Output the [x, y] coordinate of the center of the cell containing the given text.  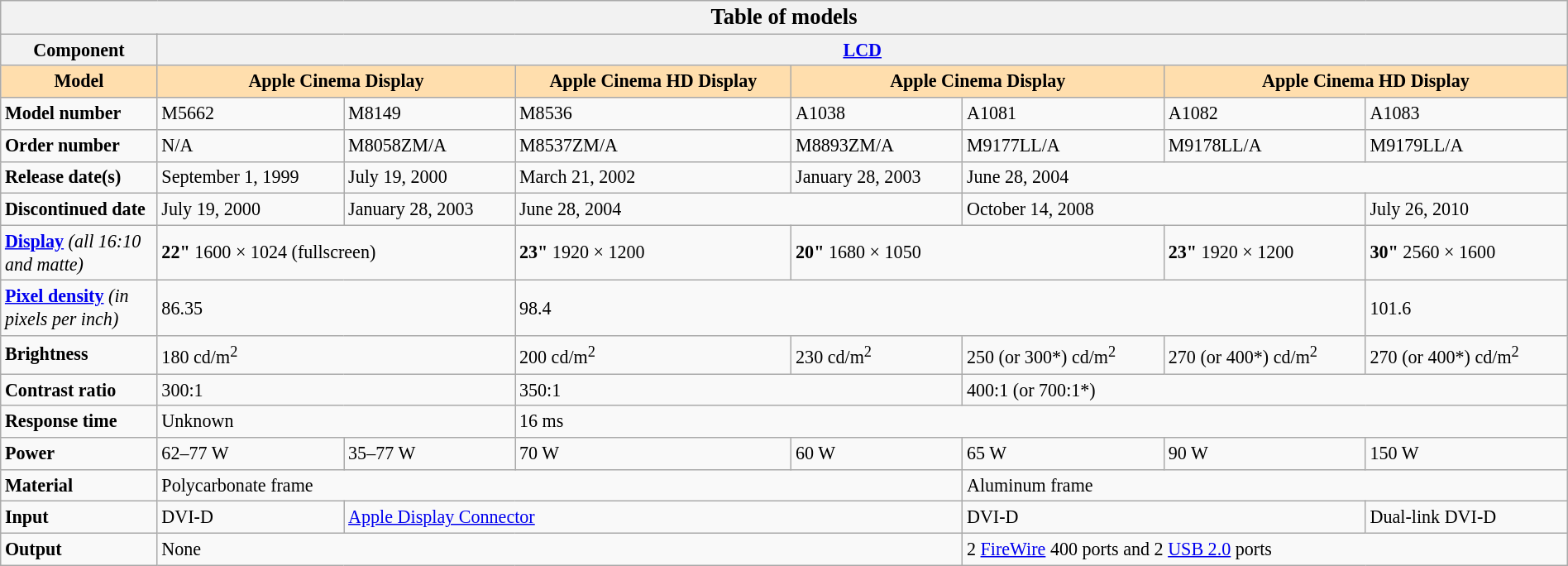
70 W [653, 453]
30" 2560 × 1600 [1466, 253]
A1082 [1265, 114]
22" 1600 × 1024 (fullscreen) [336, 253]
150 W [1466, 453]
M8537ZM/A [653, 146]
Contrast ratio [79, 389]
Input [79, 518]
M8149 [430, 114]
LCD [862, 50]
M9177LL/A [1064, 146]
M8058ZM/A [430, 146]
Model number [79, 114]
A1081 [1064, 114]
Power [79, 453]
180 cd/m2 [336, 354]
101.6 [1466, 308]
Order number [79, 146]
20" 1680 × 1050 [978, 253]
60 W [877, 453]
Pixel density (in pixels per inch) [79, 308]
Unknown [336, 422]
M9179LL/A [1466, 146]
2 FireWire 400 ports and 2 USB 2.0 ports [1265, 549]
Output [79, 549]
July 26, 2010 [1466, 209]
86.35 [336, 308]
Dual-link DVI-D [1466, 518]
Apple Display Connector [653, 518]
Response time [79, 422]
400:1 (or 700:1*) [1265, 389]
Release date(s) [79, 177]
90 W [1265, 453]
35–77 W [430, 453]
65 W [1064, 453]
March 21, 2002 [653, 177]
Component [79, 50]
Polycarbonate frame [560, 485]
Table of models [784, 17]
M5662 [251, 114]
October 14, 2008 [1164, 209]
A1083 [1466, 114]
350:1 [739, 389]
M8536 [653, 114]
M9178LL/A [1265, 146]
September 1, 1999 [251, 177]
M8893ZM/A [877, 146]
Brightness [79, 354]
230 cd/m2 [877, 354]
Model [79, 81]
62–77 W [251, 453]
Discontinued date [79, 209]
98.4 [941, 308]
250 (or 300*) cd/m2 [1064, 354]
300:1 [336, 389]
A1038 [877, 114]
None [560, 549]
Display (all 16:10 and matte) [79, 253]
200 cd/m2 [653, 354]
Aluminum frame [1265, 485]
N/A [251, 146]
Material [79, 485]
16 ms [1041, 422]
